From the cell containing the given text, extract its center point as [x, y] coordinate. 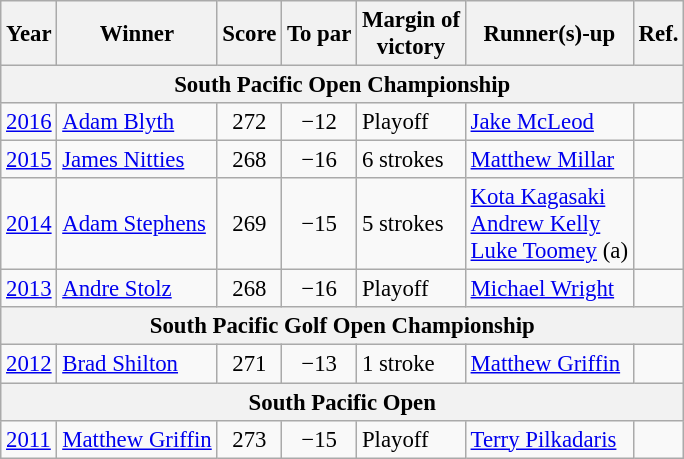
Michael Wright [549, 289]
Adam Stephens [137, 224]
272 [250, 122]
6 strokes [412, 160]
James Nitties [137, 160]
2014 [29, 224]
Year [29, 34]
−12 [320, 122]
Margin ofvictory [412, 34]
Winner [137, 34]
Brad Shilton [137, 364]
2012 [29, 364]
South Pacific Open [342, 402]
Runner(s)-up [549, 34]
South Pacific Golf Open Championship [342, 327]
1 stroke [412, 364]
Jake McLeod [549, 122]
2016 [29, 122]
269 [250, 224]
2015 [29, 160]
Adam Blyth [137, 122]
Score [250, 34]
−13 [320, 364]
Ref. [658, 34]
To par [320, 34]
2011 [29, 439]
271 [250, 364]
South Pacific Open Championship [342, 85]
Andre Stolz [137, 289]
2013 [29, 289]
5 strokes [412, 224]
Matthew Millar [549, 160]
273 [250, 439]
Kota Kagasaki Andrew Kelly Luke Toomey (a) [549, 224]
Terry Pilkadaris [549, 439]
